Locate the cell with the specified text and output its [X, Y] center coordinate. 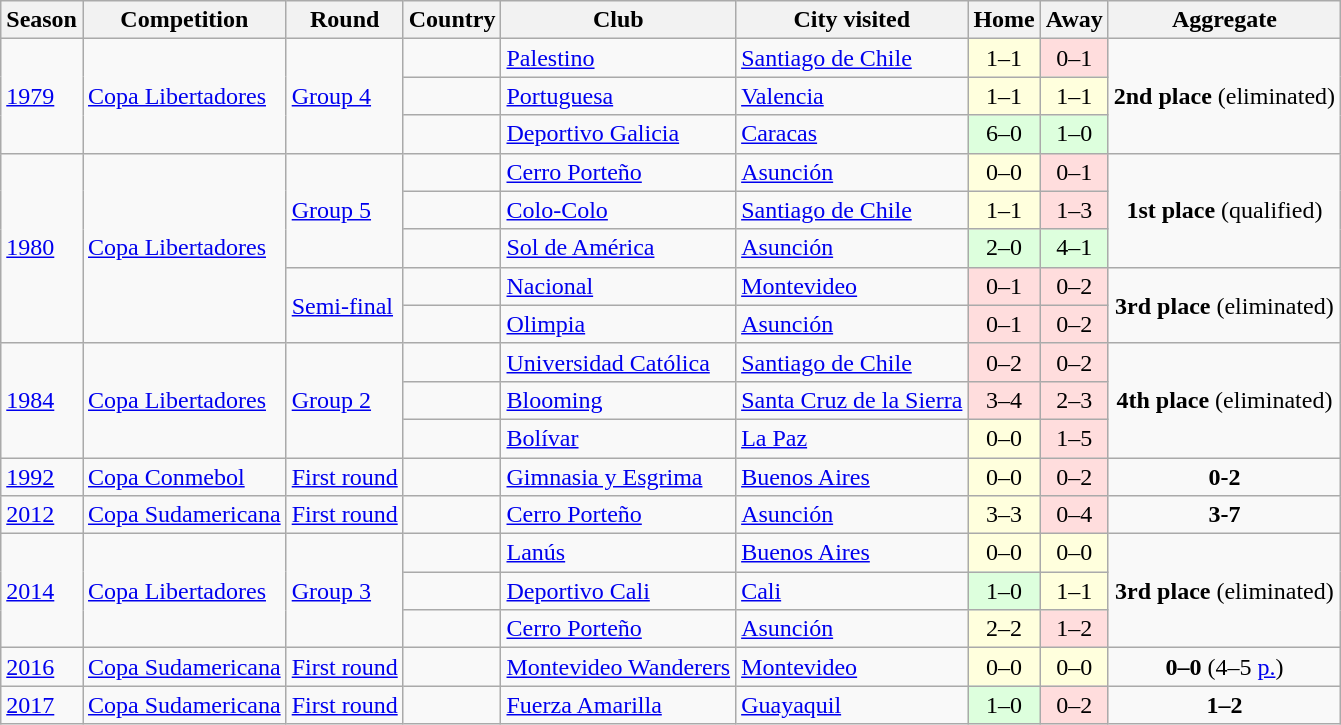
Cali [852, 591]
Portuguesa [618, 96]
1984 [42, 400]
Group 5 [344, 210]
Round [344, 20]
Palestino [618, 58]
Group 3 [344, 591]
2012 [42, 515]
2–3 [1074, 400]
Colo-Colo [618, 210]
Deportivo Galicia [618, 134]
2–2 [1004, 629]
0–4 [1074, 515]
Blooming [618, 400]
1st place (qualified) [1224, 210]
Group 4 [344, 96]
Nacional [618, 286]
Semi-final [344, 305]
Club [618, 20]
0-2 [1224, 477]
Caracas [852, 134]
1979 [42, 96]
Aggregate [1224, 20]
2017 [42, 705]
Country [452, 20]
Santa Cruz de la Sierra [852, 400]
Olimpia [618, 324]
Gimnasia y Esgrima [618, 477]
Home [1004, 20]
4th place (eliminated) [1224, 400]
Competition [184, 20]
Universidad Católica [618, 362]
Bolívar [618, 438]
Group 2 [344, 400]
4–1 [1074, 248]
3–4 [1004, 400]
Montevideo Wanderers [618, 667]
Season [42, 20]
2nd place (eliminated) [1224, 96]
La Paz [852, 438]
0–0 (4–5 p.) [1224, 667]
1–3 [1074, 210]
2–0 [1004, 248]
6–0 [1004, 134]
Valencia [852, 96]
3-7 [1224, 515]
2016 [42, 667]
2014 [42, 591]
Away [1074, 20]
1992 [42, 477]
Deportivo Cali [618, 591]
Fuerza Amarilla [618, 705]
1980 [42, 248]
City visited [852, 20]
Sol de América [618, 248]
3–3 [1004, 515]
1–5 [1074, 438]
Lanús [618, 553]
Guayaquil [852, 705]
Copa Conmebol [184, 477]
